Provide the [X, Y] coordinate of the cell's center where the given text is located.  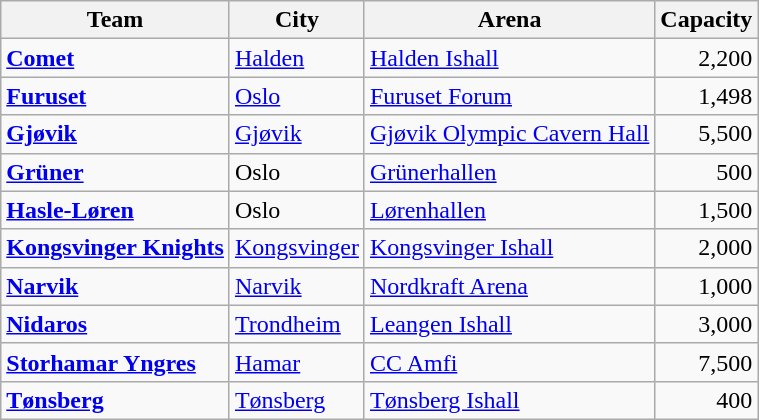
2,000 [706, 248]
Capacity [706, 20]
3,000 [706, 324]
1,500 [706, 210]
7,500 [706, 362]
400 [706, 400]
Hamar [296, 362]
Grünerhallen [509, 172]
Halden Ishall [509, 58]
Grüner [116, 172]
Team [116, 20]
1,000 [706, 286]
1,498 [706, 96]
Nordkraft Arena [509, 286]
Kongsvinger Knights [116, 248]
CC Amfi [509, 362]
Nidaros [116, 324]
Leangen Ishall [509, 324]
500 [706, 172]
Hasle-Løren [116, 210]
Furuset Forum [509, 96]
5,500 [706, 134]
Storhamar Yngres [116, 362]
Comet [116, 58]
2,200 [706, 58]
Tønsberg Ishall [509, 400]
Halden [296, 58]
Furuset [116, 96]
City [296, 20]
Kongsvinger [296, 248]
Trondheim [296, 324]
Arena [509, 20]
Gjøvik Olympic Cavern Hall [509, 134]
Lørenhallen [509, 210]
Kongsvinger Ishall [509, 248]
